Return (x, y) of the center of cell containing provided text 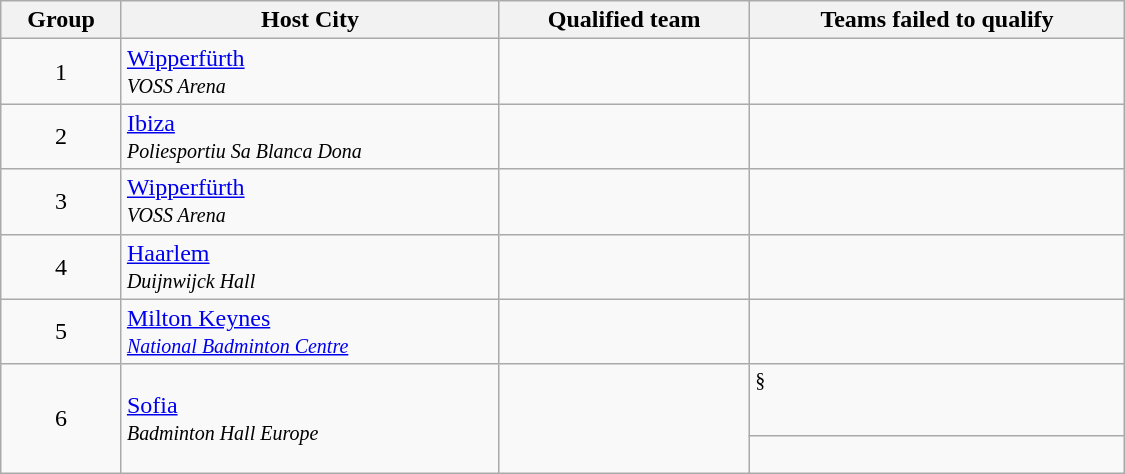
§ (938, 400)
5 (62, 332)
Host City (310, 20)
4 (62, 266)
HaarlemDuijnwijck Hall (310, 266)
Teams failed to qualify (938, 20)
Group (62, 20)
6 (62, 419)
3 (62, 202)
SofiaBadminton Hall Europe (310, 419)
IbizaPoliesportiu Sa Blanca Dona (310, 136)
2 (62, 136)
Qualified team (624, 20)
1 (62, 72)
Milton KeynesNational Badminton Centre (310, 332)
